Determine the [x, y] coordinate at the center of the cell enclosing the given text.  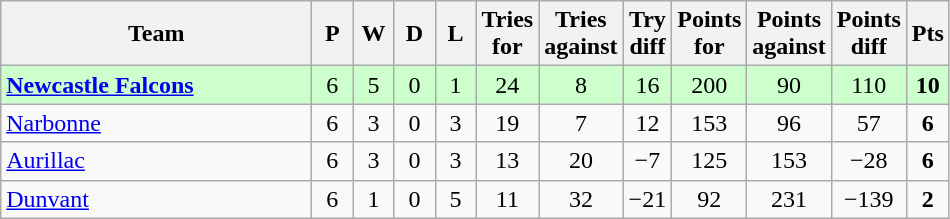
92 [710, 199]
Points against [789, 34]
Aurillac [156, 161]
L [456, 34]
16 [648, 85]
90 [789, 85]
D [414, 34]
Points diff [868, 34]
57 [868, 123]
Points for [710, 34]
11 [508, 199]
10 [928, 85]
−28 [868, 161]
19 [508, 123]
8 [581, 85]
32 [581, 199]
Newcastle Falcons [156, 85]
13 [508, 161]
Narbonne [156, 123]
Team [156, 34]
W [374, 34]
20 [581, 161]
200 [710, 85]
24 [508, 85]
Tries against [581, 34]
Try diff [648, 34]
2 [928, 199]
Pts [928, 34]
12 [648, 123]
110 [868, 85]
−7 [648, 161]
231 [789, 199]
96 [789, 123]
Tries for [508, 34]
7 [581, 123]
P [332, 34]
−21 [648, 199]
125 [710, 161]
Dunvant [156, 199]
−139 [868, 199]
